Detect which cell encompasses the target text, then output its (x, y) center coordinate. 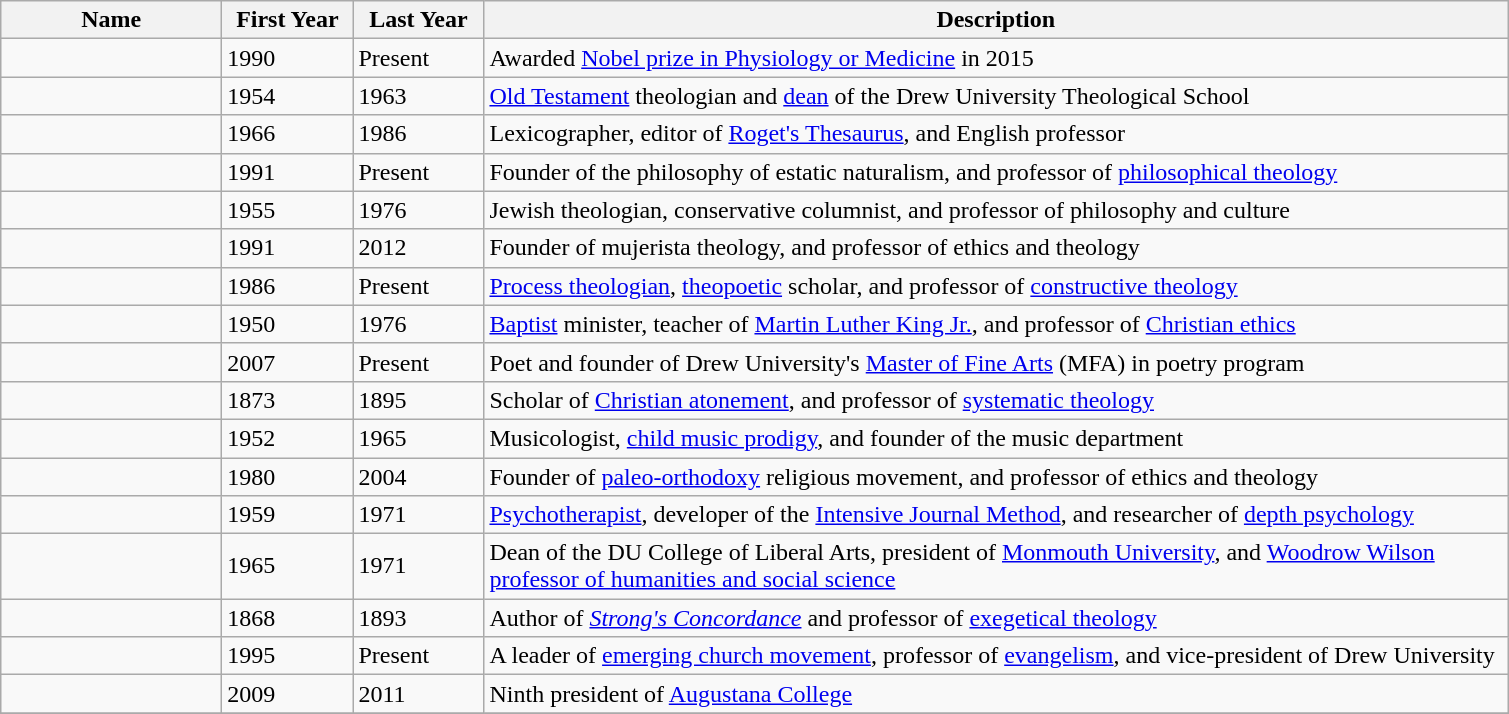
First Year (288, 20)
Baptist minister, teacher of Martin Luther King Jr., and professor of Christian ethics (996, 324)
1995 (288, 656)
2004 (418, 477)
Jewish theologian, conservative columnist, and professor of philosophy and culture (996, 210)
2011 (418, 694)
Awarded Nobel prize in Physiology or Medicine in 2015 (996, 58)
1868 (288, 618)
1980 (288, 477)
Dean of the DU College of Liberal Arts, president of Monmouth University, and Woodrow Wilson professor of humanities and social science (996, 566)
1955 (288, 210)
Poet and founder of Drew University's Master of Fine Arts (MFA) in poetry program (996, 362)
1952 (288, 438)
1873 (288, 400)
1990 (288, 58)
Author of Strong's Concordance and professor of exegetical theology (996, 618)
2012 (418, 248)
Description (996, 20)
Founder of mujerista theology, and professor of ethics and theology (996, 248)
Founder of paleo-orthodoxy religious movement, and professor of ethics and theology (996, 477)
Old Testament theologian and dean of the Drew University Theological School (996, 96)
1895 (418, 400)
1959 (288, 515)
Founder of the philosophy of estatic naturalism, and professor of philosophical theology (996, 172)
1954 (288, 96)
Scholar of Christian atonement, and professor of systematic theology (996, 400)
Musicologist, child music prodigy, and founder of the music department (996, 438)
2007 (288, 362)
Name (112, 20)
1963 (418, 96)
Last Year (418, 20)
Lexicographer, editor of Roget's Thesaurus, and English professor (996, 134)
1893 (418, 618)
A leader of emerging church movement, professor of evangelism, and vice-president of Drew University (996, 656)
1950 (288, 324)
2009 (288, 694)
Ninth president of Augustana College (996, 694)
Process theologian, theopoetic scholar, and professor of constructive theology (996, 286)
1966 (288, 134)
Psychotherapist, developer of the Intensive Journal Method, and researcher of depth psychology (996, 515)
